Output the (x, y) coordinate of the center of the cell containing the given text.  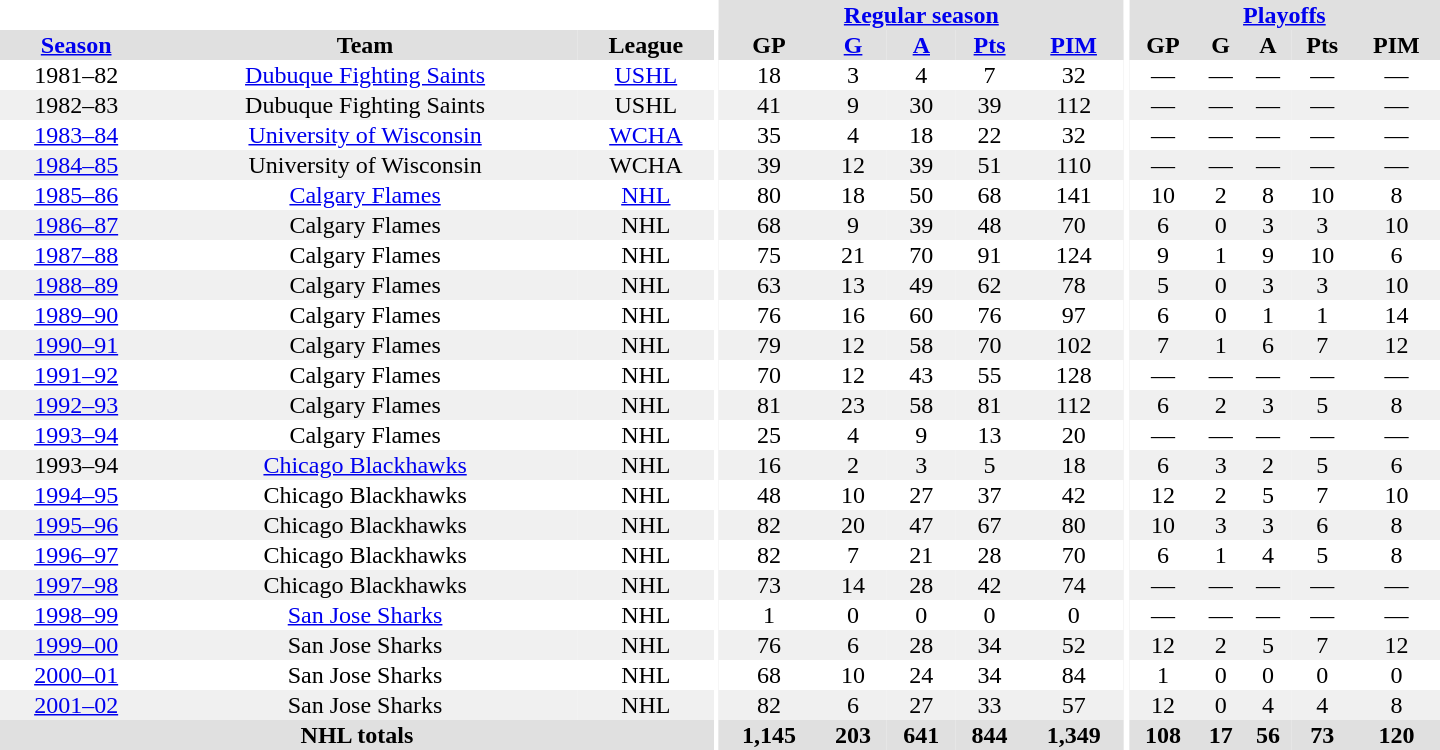
49 (921, 285)
75 (769, 255)
43 (921, 375)
17 (1220, 735)
1988–89 (76, 285)
Team (365, 45)
74 (1074, 585)
51 (989, 165)
110 (1074, 165)
63 (769, 285)
33 (989, 705)
108 (1163, 735)
1994–95 (76, 495)
47 (921, 525)
22 (989, 135)
41 (769, 105)
1985–86 (76, 195)
91 (989, 255)
1990–91 (76, 345)
141 (1074, 195)
1,145 (769, 735)
1998–99 (76, 615)
35 (769, 135)
24 (921, 675)
60 (921, 315)
102 (1074, 345)
Regular season (921, 15)
1996–97 (76, 555)
1983–84 (76, 135)
641 (921, 735)
37 (989, 495)
56 (1268, 735)
23 (853, 405)
67 (989, 525)
203 (853, 735)
1997–98 (76, 585)
1,349 (1074, 735)
844 (989, 735)
78 (1074, 285)
1984–85 (76, 165)
55 (989, 375)
84 (1074, 675)
124 (1074, 255)
League (646, 45)
1991–92 (76, 375)
25 (769, 435)
1981–82 (76, 75)
1982–83 (76, 105)
1999–00 (76, 645)
79 (769, 345)
120 (1396, 735)
1992–93 (76, 405)
30 (921, 105)
1995–96 (76, 525)
1986–87 (76, 225)
57 (1074, 705)
62 (989, 285)
2000–01 (76, 675)
NHL totals (357, 735)
50 (921, 195)
1989–90 (76, 315)
2001–02 (76, 705)
128 (1074, 375)
Playoffs (1284, 15)
52 (1074, 645)
1987–88 (76, 255)
Season (76, 45)
97 (1074, 315)
